Scan for the cell matching the given text and deliver its (X, Y) coordinate at center. 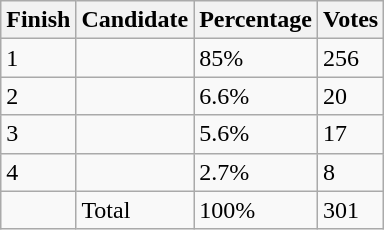
256 (350, 58)
Total (135, 210)
Candidate (135, 20)
Percentage (256, 20)
20 (350, 96)
Votes (350, 20)
6.6% (256, 96)
85% (256, 58)
17 (350, 134)
3 (38, 134)
2.7% (256, 172)
Finish (38, 20)
301 (350, 210)
1 (38, 58)
100% (256, 210)
2 (38, 96)
5.6% (256, 134)
8 (350, 172)
4 (38, 172)
